For the text-containing cell, return its midpoint in [x, y] coordinate format. 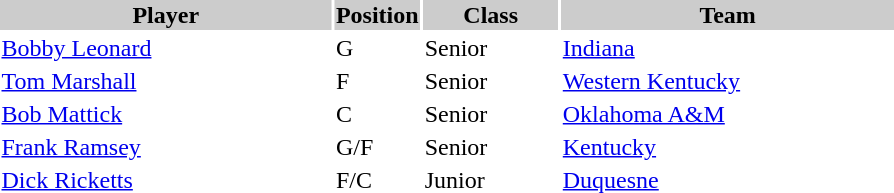
Team [728, 15]
Bobby Leonard [166, 48]
C [377, 114]
Indiana [728, 48]
G [377, 48]
Player [166, 15]
Class [490, 15]
F [377, 81]
G/F [377, 147]
Oklahoma A&M [728, 114]
Bob Mattick [166, 114]
Kentucky [728, 147]
Position [377, 15]
Frank Ramsey [166, 147]
Tom Marshall [166, 81]
Western Kentucky [728, 81]
